Output the [X, Y] coordinate of the center of the cell containing the given text.  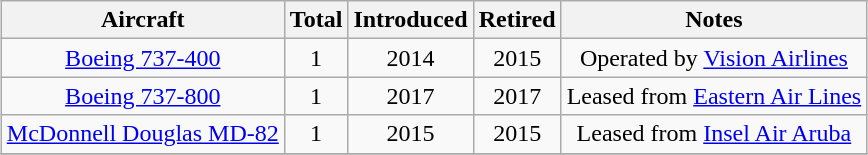
Introduced [410, 20]
Total [316, 20]
Operated by Vision Airlines [714, 58]
2014 [410, 58]
McDonnell Douglas MD-82 [142, 134]
Boeing 737-800 [142, 96]
Leased from Insel Air Aruba [714, 134]
Leased from Eastern Air Lines [714, 96]
Retired [517, 20]
Aircraft [142, 20]
Boeing 737-400 [142, 58]
Notes [714, 20]
